Search for the cell housing the specified text and yield its (X, Y) center coordinate. 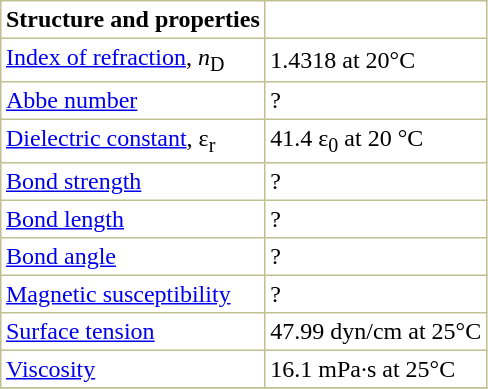
Index of refraction, nD (133, 60)
Structure and properties (133, 20)
Bond length (133, 220)
Bond strength (133, 182)
1.4318 at 20°C (376, 60)
Viscosity (133, 370)
Magnetic susceptibility (133, 295)
47.99 dyn/cm at 25°C (376, 332)
16.1 mPa·s at 25°C (376, 370)
41.4 ε0 at 20 °C (376, 142)
Abbe number (133, 101)
Surface tension (133, 332)
Bond angle (133, 257)
Dielectric constant, εr (133, 142)
